Return [x, y] of the center of cell containing provided text 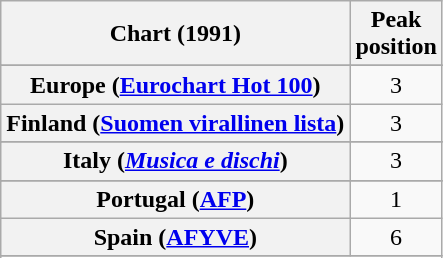
Europe (Eurochart Hot 100) [176, 85]
Peakposition [396, 34]
1 [396, 199]
6 [396, 237]
Finland (Suomen virallinen lista) [176, 123]
Spain (AFYVE) [176, 237]
Italy (Musica e dischi) [176, 161]
Portugal (AFP) [176, 199]
Chart (1991) [176, 34]
